Detect which cell encompasses the target text, then output its [X, Y] center coordinate. 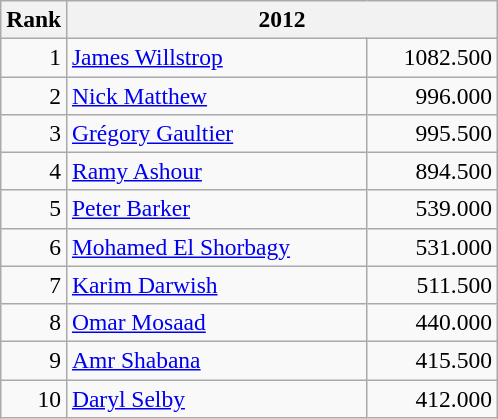
440.000 [432, 322]
3 [34, 133]
Rank [34, 19]
539.000 [432, 209]
Nick Matthew [218, 95]
894.500 [432, 171]
Peter Barker [218, 209]
James Willstrop [218, 57]
415.500 [432, 360]
6 [34, 247]
Omar Mosaad [218, 322]
995.500 [432, 133]
Daryl Selby [218, 398]
531.000 [432, 247]
2 [34, 95]
10 [34, 398]
2012 [282, 19]
996.000 [432, 95]
Mohamed El Shorbagy [218, 247]
Karim Darwish [218, 285]
412.000 [432, 398]
8 [34, 322]
1 [34, 57]
1082.500 [432, 57]
Grégory Gaultier [218, 133]
7 [34, 285]
511.500 [432, 285]
9 [34, 360]
4 [34, 171]
5 [34, 209]
Amr Shabana [218, 360]
Ramy Ashour [218, 171]
